Search for the cell housing the specified text and yield its [X, Y] center coordinate. 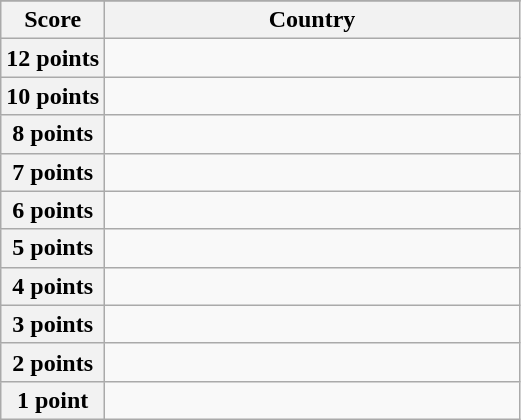
1 point [53, 400]
6 points [53, 210]
12 points [53, 58]
3 points [53, 324]
5 points [53, 248]
4 points [53, 286]
8 points [53, 134]
10 points [53, 96]
Score [53, 20]
Country [312, 20]
7 points [53, 172]
2 points [53, 362]
